Identify which cell holds the provided text, then report its (X, Y) central coordinate. 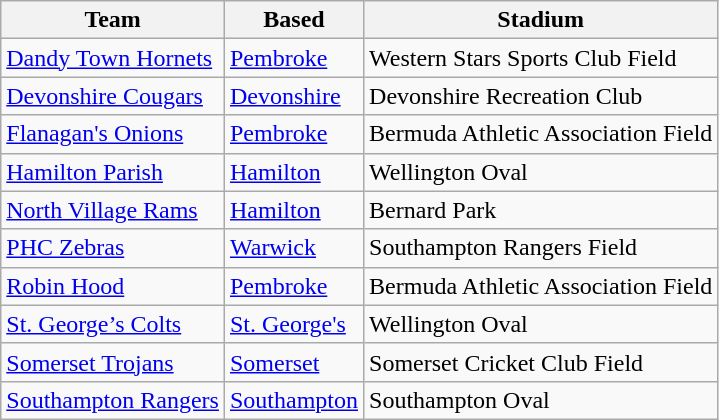
Devonshire (294, 96)
Bernard Park (541, 210)
Flanagan's Onions (113, 134)
Southampton (294, 400)
Somerset Trojans (113, 362)
Southampton Oval (541, 400)
Hamilton Parish (113, 172)
Dandy Town Hornets (113, 58)
Based (294, 20)
Southampton Rangers Field (541, 248)
Team (113, 20)
Southampton Rangers (113, 400)
Somerset (294, 362)
Warwick (294, 248)
Somerset Cricket Club Field (541, 362)
St. George’s Colts (113, 324)
Devonshire Cougars (113, 96)
PHC Zebras (113, 248)
St. George's (294, 324)
Stadium (541, 20)
Devonshire Recreation Club (541, 96)
Robin Hood (113, 286)
Western Stars Sports Club Field (541, 58)
North Village Rams (113, 210)
